For the text-containing cell, return its midpoint in [x, y] coordinate format. 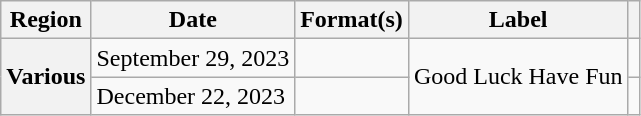
September 29, 2023 [193, 58]
Format(s) [352, 20]
Label [518, 20]
Date [193, 20]
Good Luck Have Fun [518, 77]
Various [46, 77]
December 22, 2023 [193, 96]
Region [46, 20]
